Search for the cell housing the specified text and yield its [x, y] center coordinate. 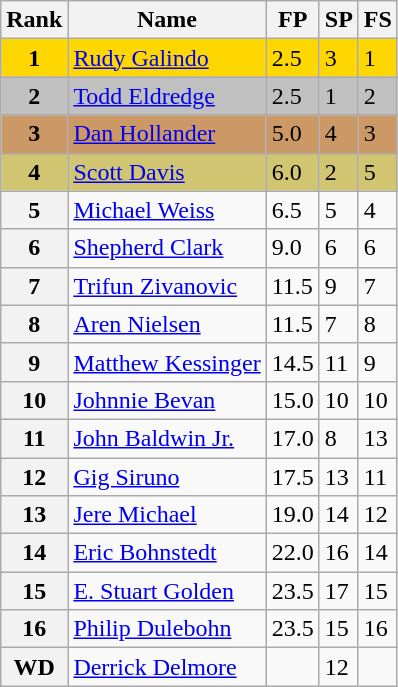
9.0 [292, 248]
Rudy Galindo [167, 58]
E. Stuart Golden [167, 591]
6.0 [292, 172]
Aren Nielsen [167, 324]
17.5 [292, 477]
FP [292, 20]
Derrick Delmore [167, 667]
6.5 [292, 210]
Trifun Zivanovic [167, 286]
Scott Davis [167, 172]
Johnnie Bevan [167, 400]
15.0 [292, 400]
Philip Dulebohn [167, 629]
FS [378, 20]
14.5 [292, 362]
5.0 [292, 134]
Todd Eldredge [167, 96]
19.0 [292, 515]
Dan Hollander [167, 134]
Name [167, 20]
22.0 [292, 553]
Rank [34, 20]
Matthew Kessinger [167, 362]
John Baldwin Jr. [167, 438]
17.0 [292, 438]
SP [338, 20]
Eric Bohnstedt [167, 553]
Gig Siruno [167, 477]
Michael Weiss [167, 210]
Shepherd Clark [167, 248]
WD [34, 667]
Jere Michael [167, 515]
17 [338, 591]
